Extract the [X, Y] coordinate from the center of the cell holding the provided text.  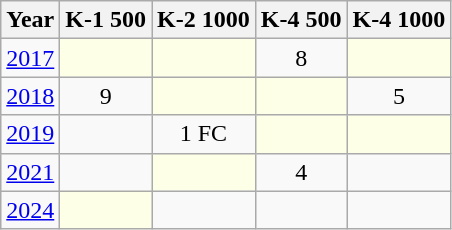
2021 [30, 172]
K-4 1000 [399, 20]
8 [301, 58]
9 [106, 96]
2019 [30, 134]
4 [301, 172]
K-2 1000 [204, 20]
2017 [30, 58]
5 [399, 96]
Year [30, 20]
2018 [30, 96]
K-1 500 [106, 20]
1 FC [204, 134]
K-4 500 [301, 20]
2024 [30, 210]
